Detect which cell encompasses the target text, then output its (x, y) center coordinate. 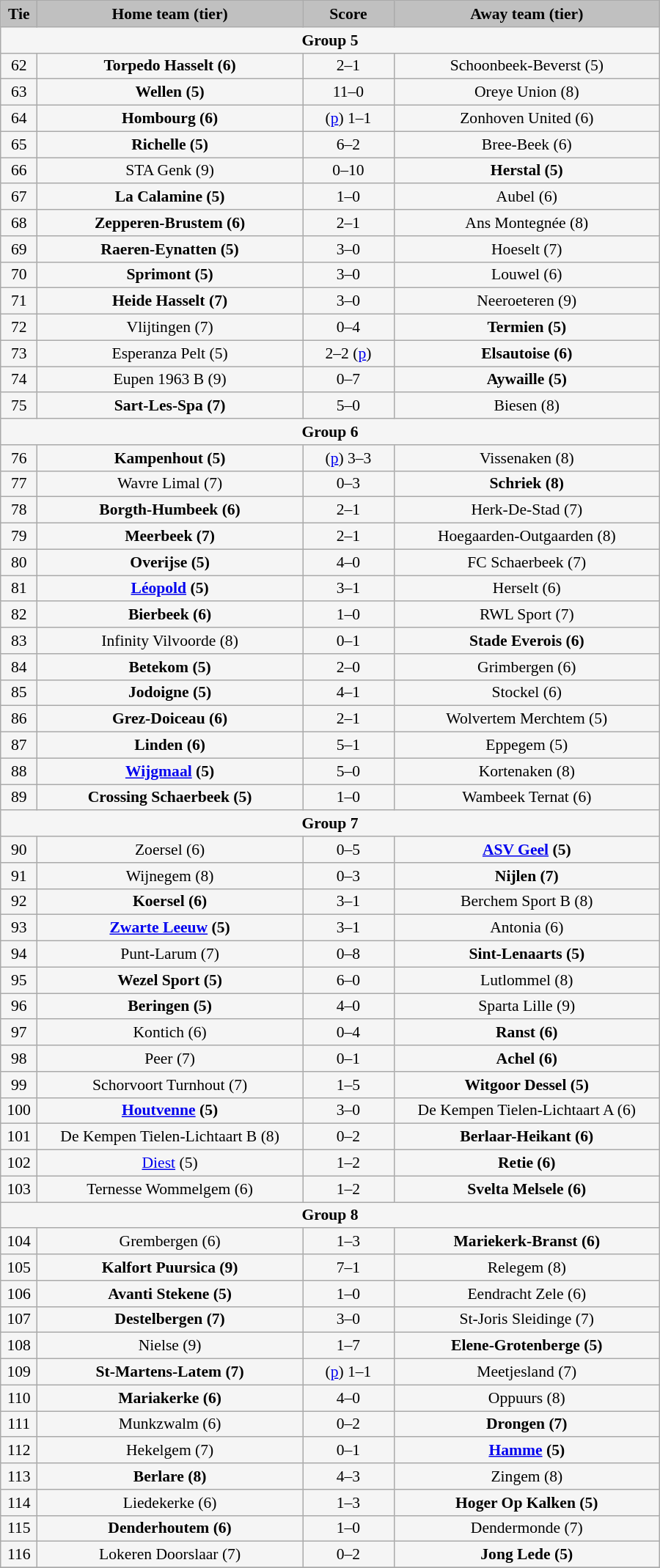
Raeren-Eynatten (5) (170, 249)
63 (19, 92)
0–10 (349, 171)
Sparta Lille (9) (527, 1006)
Wijgmaal (5) (170, 771)
2–2 (p) (349, 353)
0–8 (349, 954)
Jong Lede (5) (527, 1555)
Wijnegem (8) (170, 876)
85 (19, 693)
Biesen (8) (527, 406)
Bierbeek (6) (170, 615)
76 (19, 458)
94 (19, 954)
83 (19, 641)
Antonia (6) (527, 928)
Nijlen (7) (527, 876)
78 (19, 510)
87 (19, 746)
Liedekerke (6) (170, 1503)
Oppuurs (8) (527, 1398)
7–1 (349, 1267)
Oreye Union (8) (527, 92)
Grembergen (6) (170, 1242)
Herselt (6) (527, 589)
71 (19, 301)
Beringen (5) (170, 1006)
De Kempen Tielen-Lichtaart A (6) (527, 1111)
80 (19, 562)
6–2 (349, 144)
Zoersel (6) (170, 850)
Schriek (8) (527, 484)
88 (19, 771)
St-Martens-Latem (7) (170, 1372)
109 (19, 1372)
89 (19, 798)
92 (19, 902)
Hoeselt (7) (527, 249)
64 (19, 119)
Dendermonde (7) (527, 1528)
5–1 (349, 746)
Hombourg (6) (170, 119)
Overijse (5) (170, 562)
Achel (6) (527, 1059)
73 (19, 353)
91 (19, 876)
Louwel (6) (527, 275)
Koersel (6) (170, 902)
Lokeren Doorslaar (7) (170, 1555)
Kalfort Puursica (9) (170, 1267)
Svelta Melsele (6) (527, 1189)
108 (19, 1346)
Herk-De-Stad (7) (527, 510)
107 (19, 1319)
102 (19, 1163)
67 (19, 197)
95 (19, 980)
79 (19, 537)
FC Schaerbeek (7) (527, 562)
Denderhoutem (6) (170, 1528)
Ans Montegnée (8) (527, 223)
Score (349, 14)
Wezel Sport (5) (170, 980)
Stockel (6) (527, 693)
84 (19, 667)
Hoegaarden-Outgaarden (8) (527, 537)
113 (19, 1476)
Esperanza Pelt (5) (170, 353)
Zonhoven United (6) (527, 119)
Elene-Grotenberge (5) (527, 1346)
Destelbergen (7) (170, 1319)
4–1 (349, 693)
101 (19, 1137)
Wellen (5) (170, 92)
100 (19, 1111)
Hamme (5) (527, 1451)
Richelle (5) (170, 144)
Group 8 (330, 1215)
111 (19, 1424)
ASV Geel (5) (527, 850)
Witgoor Dessel (5) (527, 1085)
77 (19, 484)
Munkzwalm (6) (170, 1424)
1–5 (349, 1085)
116 (19, 1555)
Meerbeek (7) (170, 537)
Bree-Beek (6) (527, 144)
Kortenaken (8) (527, 771)
Drongen (7) (527, 1424)
St-Joris Sleidinge (7) (527, 1319)
Hekelgem (7) (170, 1451)
Relegem (8) (527, 1267)
65 (19, 144)
Sart-Les-Spa (7) (170, 406)
La Calamine (5) (170, 197)
Jodoigne (5) (170, 693)
98 (19, 1059)
2–0 (349, 667)
Zepperen-Brustem (6) (170, 223)
Grez-Doiceau (6) (170, 719)
68 (19, 223)
Tie (19, 14)
Grimbergen (6) (527, 667)
69 (19, 249)
Kontich (6) (170, 1033)
Ternesse Wommelgem (6) (170, 1189)
82 (19, 615)
(p) 3–3 (349, 458)
Diest (5) (170, 1163)
Wavre Limal (7) (170, 484)
99 (19, 1085)
Eupen 1963 B (9) (170, 380)
104 (19, 1242)
11–0 (349, 92)
Peer (7) (170, 1059)
0–7 (349, 380)
Group 7 (330, 824)
Vlijtingen (7) (170, 328)
Elsautoise (6) (527, 353)
Berchem Sport B (8) (527, 902)
Mariakerke (6) (170, 1398)
66 (19, 171)
105 (19, 1267)
Ranst (6) (527, 1033)
93 (19, 928)
Zwarte Leeuw (5) (170, 928)
STA Genk (9) (170, 171)
Group 6 (330, 432)
Vissenaken (8) (527, 458)
Wolvertem Merchtem (5) (527, 719)
72 (19, 328)
115 (19, 1528)
96 (19, 1006)
RWL Sport (7) (527, 615)
Linden (6) (170, 746)
106 (19, 1294)
70 (19, 275)
Borgth-Humbeek (6) (170, 510)
Crossing Schaerbeek (5) (170, 798)
103 (19, 1189)
0–5 (349, 850)
Berlaar-Heikant (6) (527, 1137)
Léopold (5) (170, 589)
Mariekerk-Branst (6) (527, 1242)
Schoonbeek-Beverst (5) (527, 66)
Neeroeteren (9) (527, 301)
Nielse (9) (170, 1346)
Zingem (8) (527, 1476)
Away team (tier) (527, 14)
Hoger Op Kalken (5) (527, 1503)
86 (19, 719)
Punt-Larum (7) (170, 954)
Home team (tier) (170, 14)
1–7 (349, 1346)
De Kempen Tielen-Lichtaart B (8) (170, 1137)
4–3 (349, 1476)
Schorvoort Turnhout (7) (170, 1085)
Sprimont (5) (170, 275)
110 (19, 1398)
81 (19, 589)
Meetjesland (7) (527, 1372)
75 (19, 406)
Group 5 (330, 40)
112 (19, 1451)
Herstal (5) (527, 171)
Torpedo Hasselt (6) (170, 66)
Termien (5) (527, 328)
Aywaille (5) (527, 380)
90 (19, 850)
Sint-Lenaarts (5) (527, 954)
74 (19, 380)
Heide Hasselt (7) (170, 301)
Retie (6) (527, 1163)
Kampenhout (5) (170, 458)
6–0 (349, 980)
Lutlommel (8) (527, 980)
Eppegem (5) (527, 746)
Avanti Stekene (5) (170, 1294)
Stade Everois (6) (527, 641)
Aubel (6) (527, 197)
Betekom (5) (170, 667)
97 (19, 1033)
Infinity Vilvoorde (8) (170, 641)
Houtvenne (5) (170, 1111)
114 (19, 1503)
62 (19, 66)
Eendracht Zele (6) (527, 1294)
Wambeek Ternat (6) (527, 798)
Berlare (8) (170, 1476)
